Detect which cell encompasses the target text, then output its [X, Y] center coordinate. 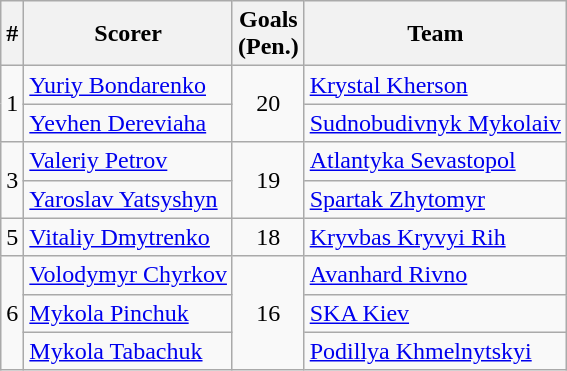
Yaroslav Yatsyshyn [128, 199]
16 [268, 313]
Spartak Zhytomyr [435, 199]
Scorer [128, 34]
1 [12, 104]
Goals(Pen.) [268, 34]
Vitaliy Dmytrenko [128, 237]
Podillya Khmelnytskyi [435, 351]
Sudnobudivnyk Mykolaiv [435, 123]
Yevhen Dereviaha [128, 123]
Mykola Pinchuk [128, 313]
Volodymyr Chyrkov [128, 275]
Mykola Tabachuk [128, 351]
5 [12, 237]
Avanhard Rivno [435, 275]
Krystal Kherson [435, 85]
Atlantyka Sevastopol [435, 161]
Yuriy Bondarenko [128, 85]
# [12, 34]
6 [12, 313]
Valeriy Petrov [128, 161]
19 [268, 180]
20 [268, 104]
3 [12, 180]
Team [435, 34]
Kryvbas Kryvyi Rih [435, 237]
18 [268, 237]
SKA Kiev [435, 313]
